Determine the [x, y] coordinate at the center of the cell enclosing the given text.  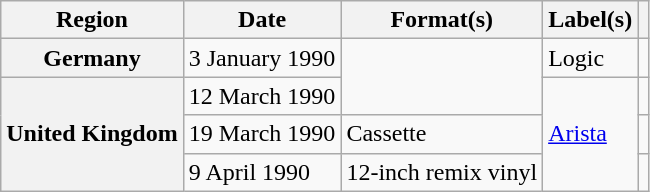
3 January 1990 [262, 58]
Label(s) [590, 20]
United Kingdom [92, 134]
12 March 1990 [262, 96]
19 March 1990 [262, 134]
12-inch remix vinyl [442, 172]
Logic [590, 58]
Format(s) [442, 20]
Region [92, 20]
Germany [92, 58]
Date [262, 20]
Cassette [442, 134]
Arista [590, 134]
9 April 1990 [262, 172]
